From the cell containing the given text, extract its center point as [x, y] coordinate. 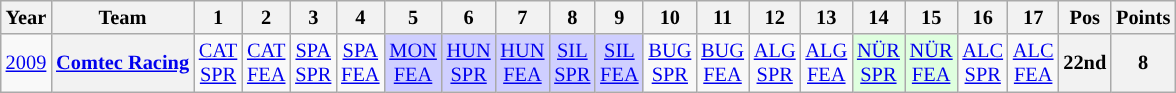
Points [1143, 17]
NÜRFEA [932, 63]
ALCSPR [982, 63]
SPASPR [313, 63]
5 [412, 17]
7 [523, 17]
17 [1033, 17]
HUNFEA [523, 63]
ALGSPR [775, 63]
SILSPR [572, 63]
9 [619, 17]
11 [722, 17]
10 [670, 17]
Year [26, 17]
14 [878, 17]
12 [775, 17]
16 [982, 17]
15 [932, 17]
HUNSPR [469, 63]
Comtec Racing [122, 63]
CATFEA [266, 63]
BUGFEA [722, 63]
4 [360, 17]
6 [469, 17]
22nd [1084, 63]
ALCFEA [1033, 63]
2 [266, 17]
BUGSPR [670, 63]
SILFEA [619, 63]
MONFEA [412, 63]
2009 [26, 63]
Team [122, 17]
13 [826, 17]
NÜRSPR [878, 63]
1 [218, 17]
CATSPR [218, 63]
3 [313, 17]
Pos [1084, 17]
SPAFEA [360, 63]
ALGFEA [826, 63]
